Detect which cell encompasses the target text, then output its [X, Y] center coordinate. 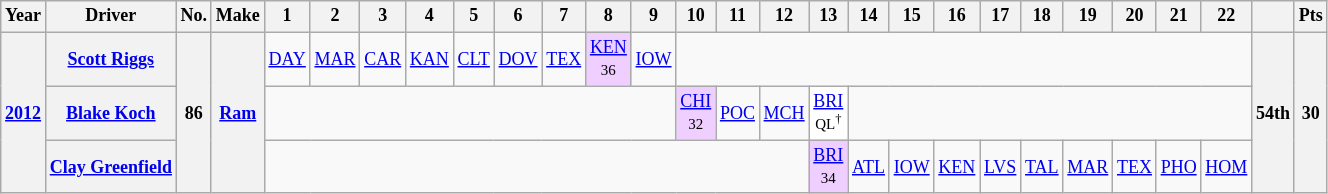
1 [287, 16]
15 [912, 16]
22 [1226, 16]
20 [1135, 16]
5 [474, 16]
9 [654, 16]
30 [1310, 113]
MCH [784, 113]
86 [194, 113]
KEN [957, 167]
8 [609, 16]
10 [696, 16]
DOV [518, 59]
No. [194, 16]
21 [1178, 16]
4 [430, 16]
2012 [24, 113]
16 [957, 16]
LVS [1000, 167]
Clay Greenfield [110, 167]
Make [238, 16]
12 [784, 16]
DAY [287, 59]
KEN36 [609, 59]
Pts [1310, 16]
HOM [1226, 167]
CAR [383, 59]
BRIQL† [828, 113]
7 [564, 16]
54th [1274, 113]
BRI34 [828, 167]
18 [1042, 16]
Ram [238, 113]
19 [1088, 16]
TAL [1042, 167]
11 [738, 16]
3 [383, 16]
ATL [869, 167]
14 [869, 16]
POC [738, 113]
KAN [430, 59]
Blake Koch [110, 113]
CHI32 [696, 113]
Year [24, 16]
Driver [110, 16]
CLT [474, 59]
2 [335, 16]
17 [1000, 16]
PHO [1178, 167]
13 [828, 16]
Scott Riggs [110, 59]
6 [518, 16]
